Output the (X, Y) coordinate of the center of the cell containing the given text.  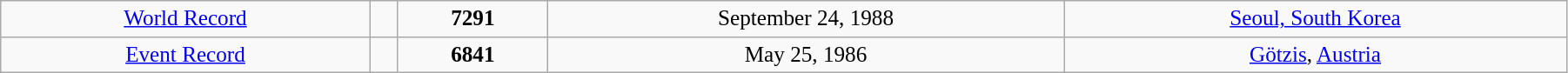
World Record (185, 19)
May 25, 1986 (806, 55)
7291 (472, 19)
September 24, 1988 (806, 19)
6841 (472, 55)
Seoul, South Korea (1316, 19)
Götzis, Austria (1316, 55)
Event Record (185, 55)
